Return (x, y) of the center of cell containing provided text 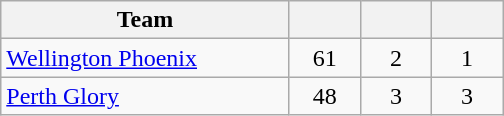
Team (146, 20)
48 (324, 96)
Perth Glory (146, 96)
61 (324, 58)
1 (466, 58)
Wellington Phoenix (146, 58)
2 (396, 58)
